For the text-containing cell, return its midpoint in (X, Y) coordinate format. 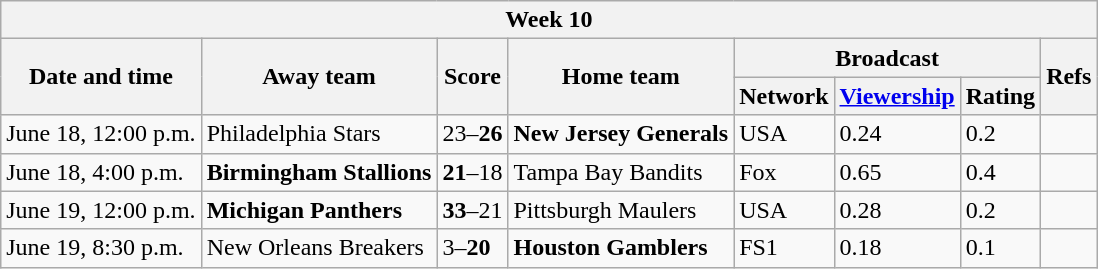
Michigan Panthers (319, 210)
June 18, 4:00 p.m. (101, 172)
New Jersey Generals (621, 134)
Date and time (101, 77)
3–20 (472, 248)
Birmingham Stallions (319, 172)
Fox (784, 172)
Broadcast (888, 58)
33–21 (472, 210)
Rating (1000, 96)
June 19, 12:00 p.m. (101, 210)
0.65 (897, 172)
0.18 (897, 248)
0.24 (897, 134)
New Orleans Breakers (319, 248)
Pittsburgh Maulers (621, 210)
June 18, 12:00 p.m. (101, 134)
0.28 (897, 210)
Houston Gamblers (621, 248)
June 19, 8:30 p.m. (101, 248)
0.1 (1000, 248)
Tampa Bay Bandits (621, 172)
21–18 (472, 172)
Network (784, 96)
FS1 (784, 248)
Away team (319, 77)
Score (472, 77)
Viewership (897, 96)
Refs (1069, 77)
Week 10 (549, 20)
Philadelphia Stars (319, 134)
23–26 (472, 134)
0.4 (1000, 172)
Home team (621, 77)
